Detect which cell encompasses the target text, then output its (X, Y) center coordinate. 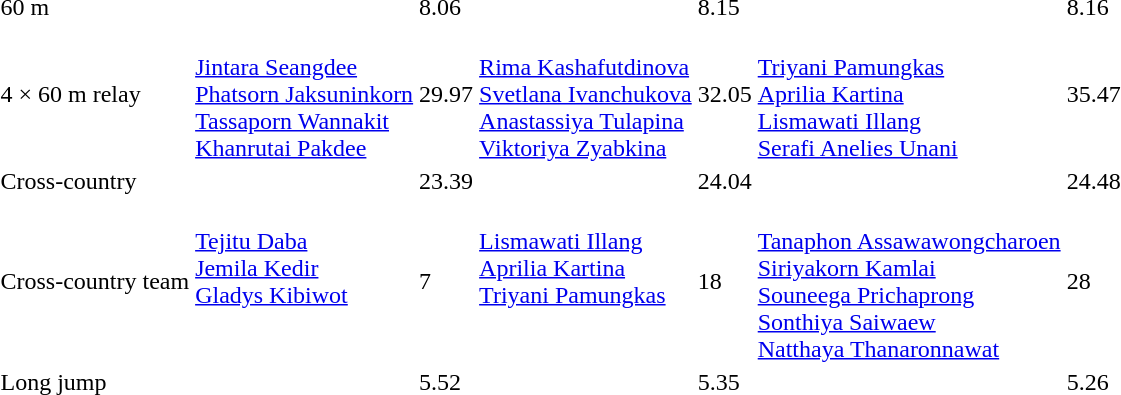
Tanaphon AssawawongcharoenSiriyakorn KamlaiSouneega PrichaprongSonthiya SaiwaewNatthaya Thanaronnawat (909, 282)
Lismawati IllangAprilia KartinaTriyani Pamungkas (586, 282)
Rima KashafutdinovaSvetlana IvanchukovaAnastassiya TulapinaViktoriya Zyabkina (586, 94)
Tejitu DabaJemila KedirGladys Kibiwot (304, 282)
32.05 (724, 94)
Triyani PamungkasAprilia KartinaLismawati IllangSerafi Anelies Unani (909, 94)
24.04 (724, 181)
18 (724, 282)
Jintara SeangdeePhatsorn JaksuninkornTassaporn WannakitKhanrutai Pakdee (304, 94)
29.97 (446, 94)
23.39 (446, 181)
7 (446, 282)
